From the cell containing the given text, extract its center point as (X, Y) coordinate. 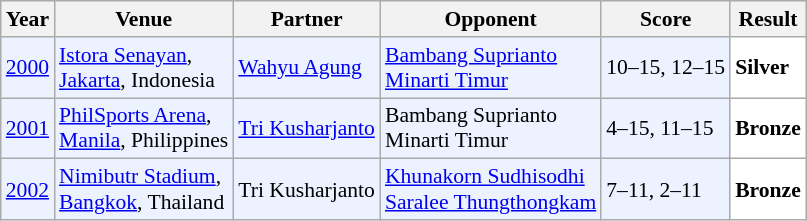
2000 (28, 68)
Istora Senayan,Jakarta, Indonesia (144, 68)
Wahyu Agung (306, 68)
Year (28, 19)
Result (768, 19)
Nimibutr Stadium,Bangkok, Thailand (144, 190)
Venue (144, 19)
Opponent (490, 19)
Khunakorn Sudhisodhi Saralee Thungthongkam (490, 190)
Score (666, 19)
2002 (28, 190)
PhilSports Arena,Manila, Philippines (144, 128)
4–15, 11–15 (666, 128)
7–11, 2–11 (666, 190)
10–15, 12–15 (666, 68)
Partner (306, 19)
2001 (28, 128)
Silver (768, 68)
